Return the [X, Y] coordinate for the center point of the cell that contains the specified text.  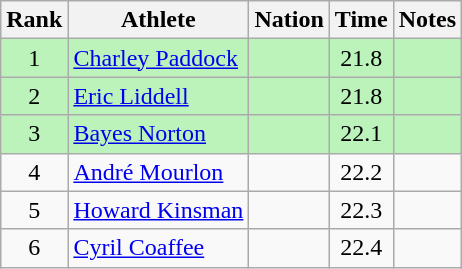
Time [361, 20]
6 [34, 248]
André Mourlon [158, 172]
1 [34, 58]
Rank [34, 20]
Nation [289, 20]
Cyril Coaffee [158, 248]
22.3 [361, 210]
Howard Kinsman [158, 210]
4 [34, 172]
Athlete [158, 20]
Bayes Norton [158, 134]
5 [34, 210]
2 [34, 96]
Eric Liddell [158, 96]
22.2 [361, 172]
22.1 [361, 134]
22.4 [361, 248]
Charley Paddock [158, 58]
Notes [427, 20]
3 [34, 134]
